Identify which cell holds the provided text, then report its [x, y] central coordinate. 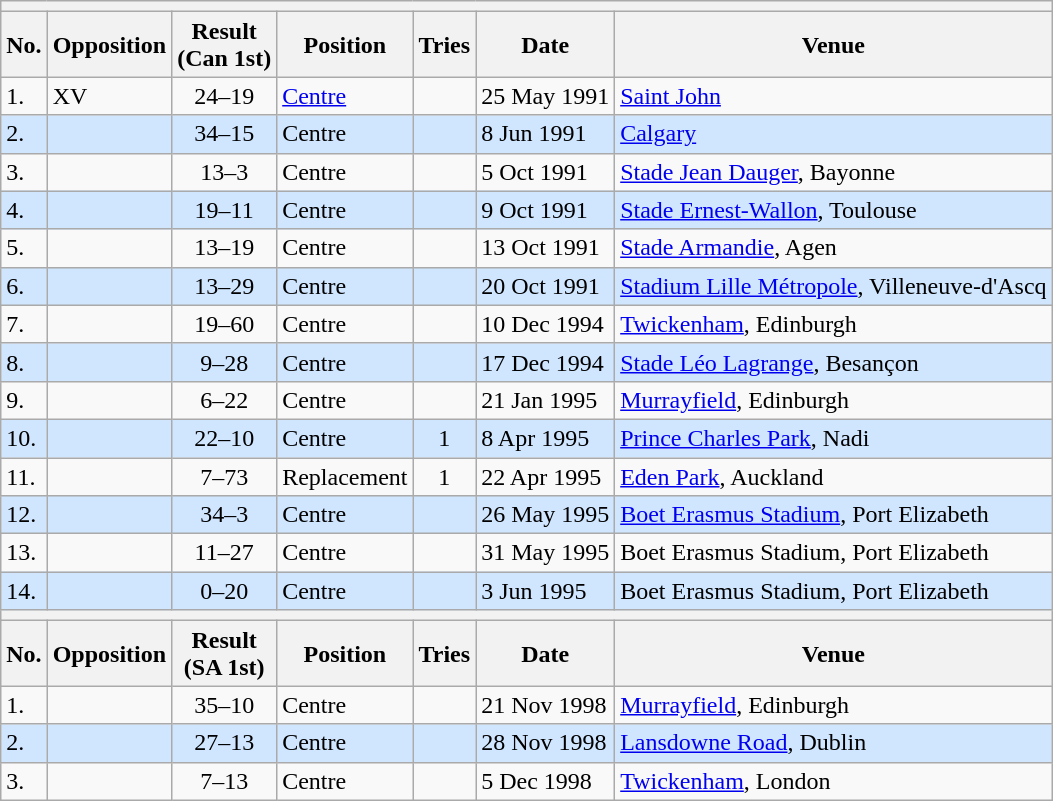
8 Apr 1995 [546, 438]
4. [24, 210]
34–3 [224, 515]
11. [24, 477]
21 Nov 1998 [546, 705]
25 May 1991 [546, 96]
19–60 [224, 324]
22 Apr 1995 [546, 477]
XV [109, 96]
35–10 [224, 705]
7–73 [224, 477]
21 Jan 1995 [546, 400]
27–13 [224, 743]
10 Dec 1994 [546, 324]
6. [24, 286]
Twickenham, London [834, 781]
Stade Jean Dauger, Bayonne [834, 172]
Lansdowne Road, Dublin [834, 743]
17 Dec 1994 [546, 362]
20 Oct 1991 [546, 286]
Stade Ernest-Wallon, Toulouse [834, 210]
13. [24, 553]
Stade Armandie, Agen [834, 248]
Result(Can 1st) [224, 44]
9 Oct 1991 [546, 210]
Result(SA 1st) [224, 654]
10. [24, 438]
19–11 [224, 210]
9–28 [224, 362]
Replacement [345, 477]
8 Jun 1991 [546, 134]
9. [24, 400]
7. [24, 324]
13 Oct 1991 [546, 248]
3 Jun 1995 [546, 591]
14. [24, 591]
0–20 [224, 591]
Eden Park, Auckland [834, 477]
Prince Charles Park, Nadi [834, 438]
34–15 [224, 134]
28 Nov 1998 [546, 743]
8. [24, 362]
Saint John [834, 96]
13–19 [224, 248]
Stadium Lille Métropole, Villeneuve-d'Ascq [834, 286]
31 May 1995 [546, 553]
13–3 [224, 172]
6–22 [224, 400]
Stade Léo Lagrange, Besançon [834, 362]
5. [24, 248]
13–29 [224, 286]
12. [24, 515]
5 Oct 1991 [546, 172]
7–13 [224, 781]
22–10 [224, 438]
26 May 1995 [546, 515]
11–27 [224, 553]
24–19 [224, 96]
5 Dec 1998 [546, 781]
Calgary [834, 134]
Twickenham, Edinburgh [834, 324]
